Extract the (x, y) coordinate from the center of the cell holding the provided text.  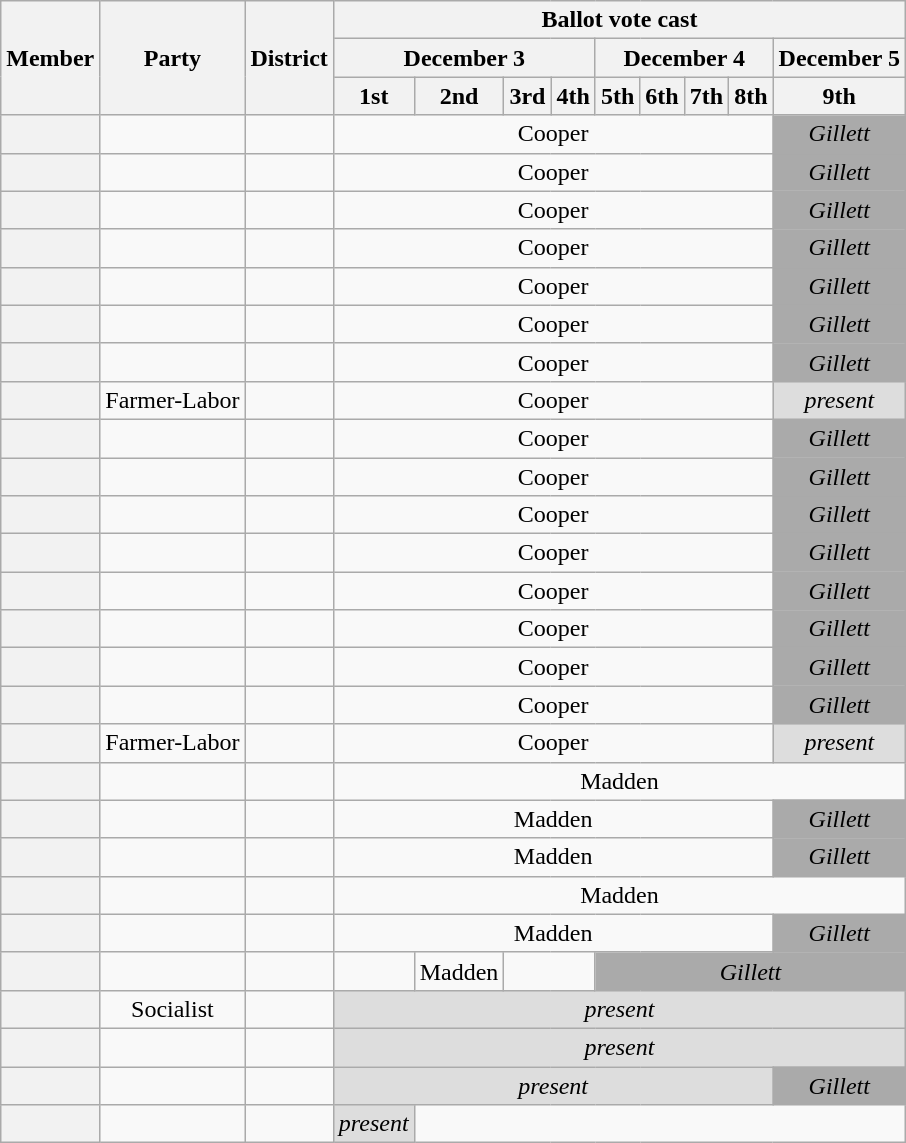
December 5 (840, 58)
6th (662, 96)
Ballot vote cast (619, 20)
5th (617, 96)
Socialist (172, 1009)
1st (374, 96)
3rd (528, 96)
December 4 (684, 58)
8th (751, 96)
9th (840, 96)
Member (50, 58)
December 3 (464, 58)
4th (573, 96)
2nd (459, 96)
Party (172, 58)
District (289, 58)
7th (706, 96)
